Determine the (x, y) coordinate at the center of the cell enclosing the given text.  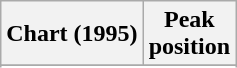
Chart (1995) (72, 34)
Peakposition (189, 34)
